Locate the cell with the specified text and output its [X, Y] center coordinate. 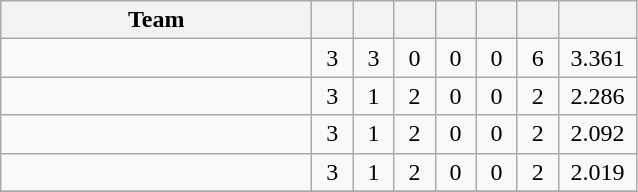
2.019 [598, 172]
2.092 [598, 134]
Team [156, 20]
3.361 [598, 58]
6 [538, 58]
2.286 [598, 96]
